Detect which cell encompasses the target text, then output its [X, Y] center coordinate. 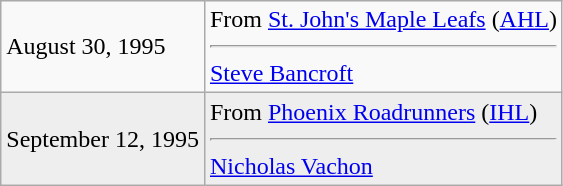
From Phoenix Roadrunners (IHL)Nicholas Vachon [383, 139]
September 12, 1995 [103, 139]
August 30, 1995 [103, 47]
From St. John's Maple Leafs (AHL)Steve Bancroft [383, 47]
